For the text-containing cell, return its midpoint in [X, Y] coordinate format. 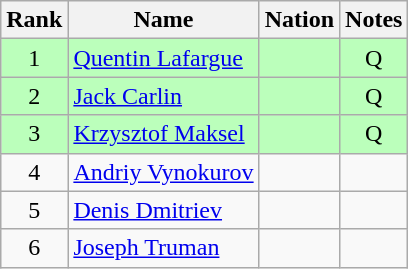
Andriy Vynokurov [164, 172]
Denis Dmitriev [164, 210]
3 [34, 134]
Nation [299, 20]
Notes [374, 20]
Rank [34, 20]
1 [34, 58]
4 [34, 172]
Joseph Truman [164, 248]
Name [164, 20]
Quentin Lafargue [164, 58]
2 [34, 96]
Krzysztof Maksel [164, 134]
6 [34, 248]
5 [34, 210]
Jack Carlin [164, 96]
